Find where the given text appears and provide that cell's center as (x, y) coordinate. 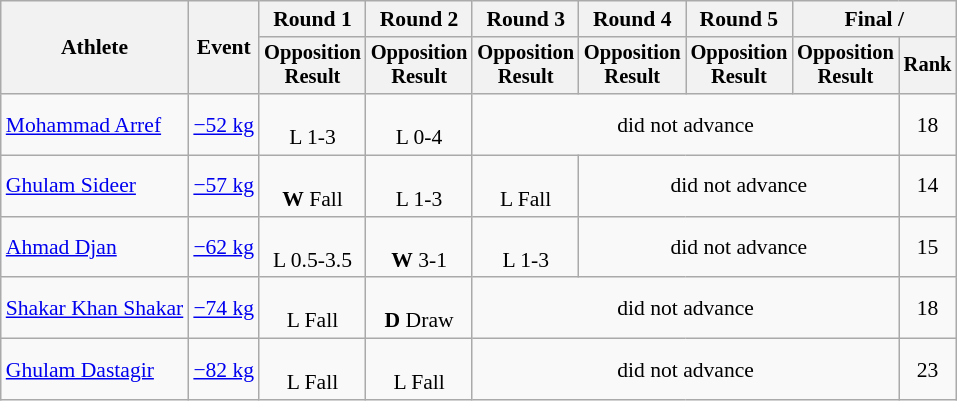
−62 kg (224, 248)
15 (928, 248)
L 0-4 (420, 124)
−74 kg (224, 308)
23 (928, 370)
Round 3 (526, 19)
Ghulam Sideer (95, 186)
−52 kg (224, 124)
Rank (928, 66)
Ahmad Djan (95, 248)
D Draw (420, 308)
Round 5 (740, 19)
L 0.5-3.5 (312, 248)
Final / (874, 19)
Round 2 (420, 19)
14 (928, 186)
Athlete (95, 48)
Event (224, 48)
Mohammad Arref (95, 124)
W Fall (312, 186)
Shakar Khan Shakar (95, 308)
Ghulam Dastagir (95, 370)
Round 1 (312, 19)
W 3-1 (420, 248)
−57 kg (224, 186)
Round 4 (632, 19)
−82 kg (224, 370)
